Provide the [x, y] coordinate of the cell's center where the given text is located.  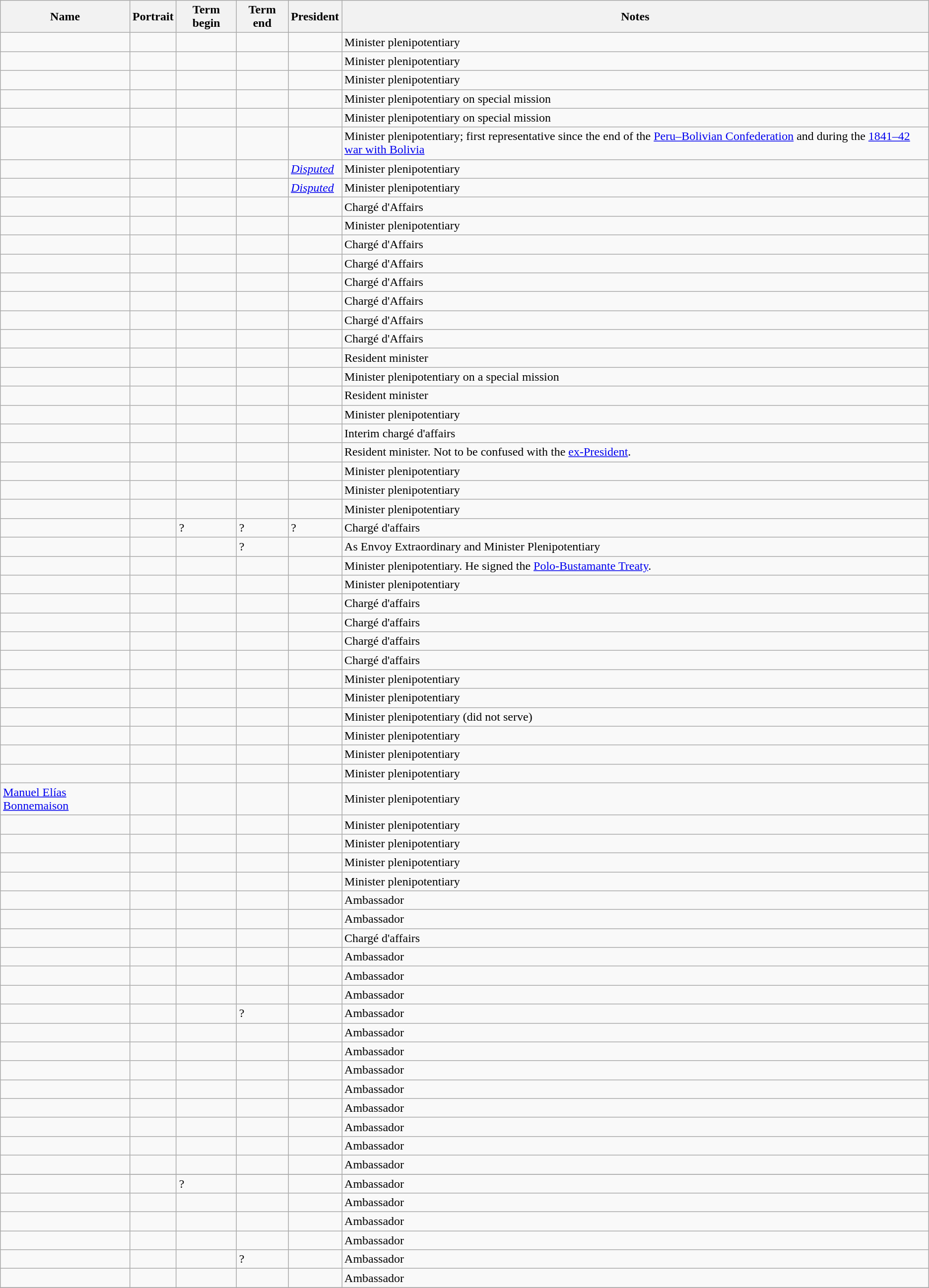
Name [66, 17]
President [315, 17]
Term begin [206, 17]
Interim chargé d'affairs [635, 433]
Minister plenipotentiary (did not serve) [635, 717]
Term end [262, 17]
Notes [635, 17]
Manuel Elías Bonnemaison [66, 799]
Minister plenipotentiary on a special mission [635, 377]
As Envoy Extraordinary and Minister Plenipotentiary [635, 546]
Minister plenipotentiary. He signed the Polo-Bustamante Treaty. [635, 565]
Portrait [153, 17]
Resident minister. Not to be confused with the ex-President. [635, 452]
Minister plenipotentiary; first representative since the end of the Peru–Bolivian Confederation and during the 1841–42 war with Bolivia [635, 143]
